Output the (x, y) coordinate of the center of the cell containing the given text.  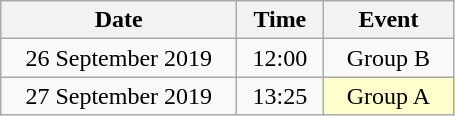
Time (280, 20)
12:00 (280, 58)
13:25 (280, 96)
27 September 2019 (119, 96)
Group B (388, 58)
Group A (388, 96)
Date (119, 20)
Event (388, 20)
26 September 2019 (119, 58)
